Return the [X, Y] coordinate for the center point of the cell that contains the specified text.  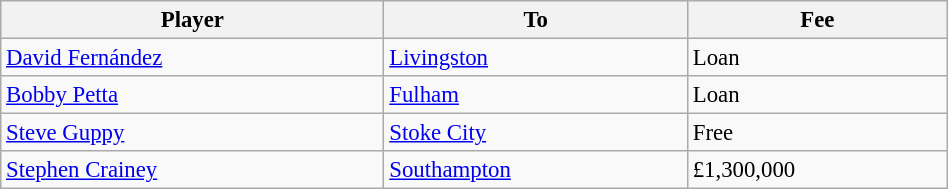
David Fernández [192, 58]
Fulham [536, 95]
Free [817, 133]
Livingston [536, 58]
Southampton [536, 170]
Steve Guppy [192, 133]
Player [192, 20]
£1,300,000 [817, 170]
Bobby Petta [192, 95]
Stephen Crainey [192, 170]
Fee [817, 20]
To [536, 20]
Stoke City [536, 133]
